Search for the cell housing the specified text and yield its (x, y) center coordinate. 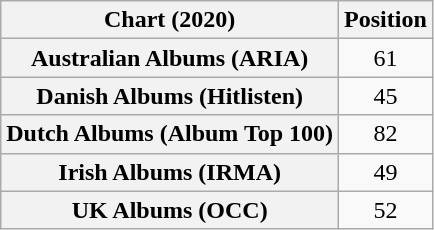
Dutch Albums (Album Top 100) (170, 134)
Danish Albums (Hitlisten) (170, 96)
UK Albums (OCC) (170, 210)
Australian Albums (ARIA) (170, 58)
82 (386, 134)
Chart (2020) (170, 20)
Position (386, 20)
Irish Albums (IRMA) (170, 172)
49 (386, 172)
52 (386, 210)
45 (386, 96)
61 (386, 58)
